From the cell containing the given text, extract its center point as [x, y] coordinate. 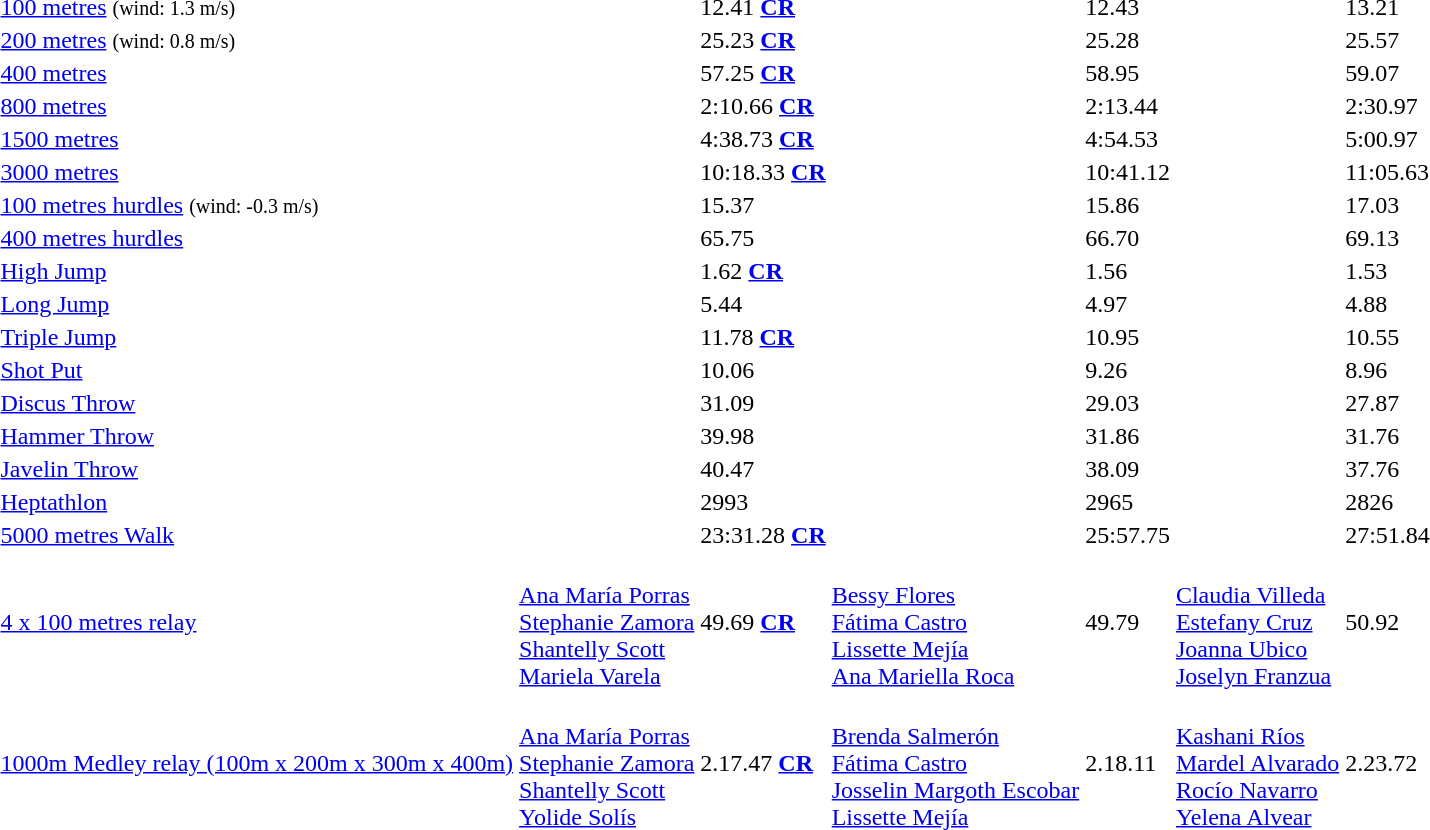
Ana María Porras Stephanie Zamora Shantelly Scott Mariela Varela [607, 622]
10.06 [763, 370]
2993 [763, 502]
31.09 [763, 403]
39.98 [763, 436]
9.26 [1128, 370]
25.28 [1128, 40]
11.78 CR [763, 337]
58.95 [1128, 73]
38.09 [1128, 469]
Claudia Villeda Estefany Cruz Joanna Ubico Joselyn Franzua [1257, 622]
66.70 [1128, 238]
49.69 CR [763, 622]
4.97 [1128, 304]
31.86 [1128, 436]
40.47 [763, 469]
2:10.66 CR [763, 106]
2:13.44 [1128, 106]
15.86 [1128, 205]
25.23 CR [763, 40]
65.75 [763, 238]
1.62 CR [763, 271]
1.56 [1128, 271]
4:38.73 CR [763, 139]
25:57.75 [1128, 535]
Bessy Flores Fátima Castro Lissette Mejía Ana Mariella Roca [956, 622]
5.44 [763, 304]
57.25 CR [763, 73]
10:41.12 [1128, 172]
49.79 [1128, 622]
23:31.28 CR [763, 535]
10:18.33 CR [763, 172]
4:54.53 [1128, 139]
29.03 [1128, 403]
10.95 [1128, 337]
2965 [1128, 502]
15.37 [763, 205]
